Extract the [X, Y] coordinate from the center of the cell holding the provided text.  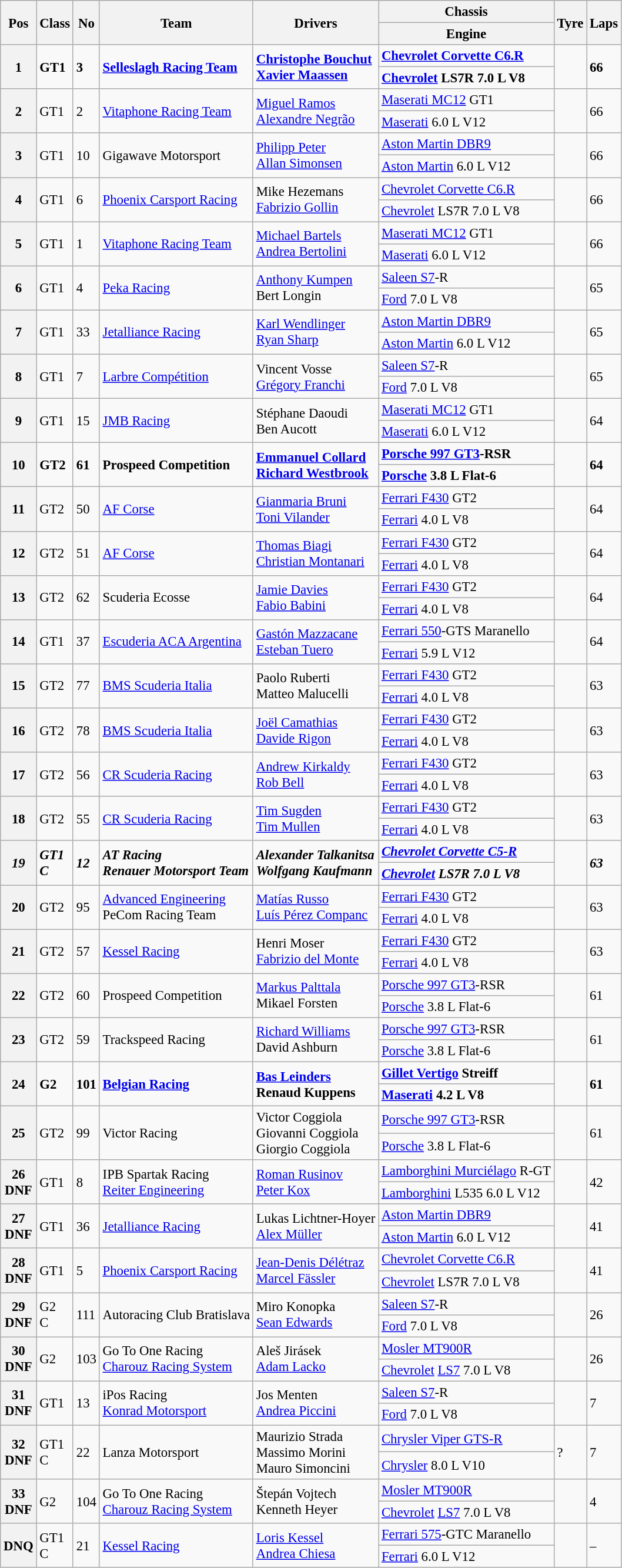
Jean-Denis Délétraz Marcel Fässler [315, 1270]
Mike Hezemans Fabrizio Gollin [315, 200]
Anthony Kumpen Bert Longin [315, 288]
Bas Leinders Renaud Kuppens [315, 1083]
Lamborghini L535 6.0 L V12 [467, 1193]
Pos [19, 22]
Matías Russo Luís Pérez Companc [315, 907]
Gianmaria Bruni Toni Vilander [315, 509]
Engine [467, 34]
Laps [604, 22]
Michael Bartels Andrea Bertolini [315, 243]
Emmanuel Collard Richard Westbrook [315, 465]
55 [86, 819]
23 [19, 1040]
20 [19, 907]
– [604, 1546]
JMB Racing [176, 421]
Lukas Lichtner-Hoyer Alex Müller [315, 1226]
Chassis [467, 12]
DNQ [19, 1546]
Loris Kessel Andrea Chiesa [315, 1546]
30DNF [19, 1359]
? [570, 1452]
Ferrari 550-GTS Maranello [467, 631]
Gillet Vertigo Streiff [467, 1073]
78 [86, 730]
Peka Racing [176, 288]
24 [19, 1083]
Philipp Peter Allan Simonsen [315, 155]
Selleslagh Racing Team [176, 67]
Paolo Ruberti Matteo Malucelli [315, 686]
19 [19, 863]
Ferrari 5.9 L V12 [467, 653]
Tim Sugden Tim Mullen [315, 819]
Markus Palttala Mikael Forsten [315, 995]
56 [86, 774]
33DNF [19, 1501]
iPos Racing Konrad Motorsport [176, 1403]
Chevrolet Corvette C5-R [467, 852]
104 [86, 1501]
Joël Camathias Davide Rigon [315, 730]
60 [86, 995]
95 [86, 907]
Jamie Davies Fabio Babini [315, 598]
28DNF [19, 1270]
Miguel Ramos Alexandre Negrão [315, 111]
Gastón Mazzacane Esteban Tuero [315, 642]
Chrysler Viper GTS-R [467, 1439]
Roman Rusinov Peter Kox [315, 1182]
AT Racing Renauer Motorsport Team [176, 863]
Team [176, 22]
Maserati 4.2 L V8 [467, 1095]
42 [604, 1182]
Richard Williams David Ashburn [315, 1040]
Jos Menten Andrea Piccini [315, 1403]
33 [86, 332]
59 [86, 1040]
31DNF [19, 1403]
Maurizio Strada Massimo Morini Mauro Simoncini [315, 1452]
29DNF [19, 1315]
Drivers [315, 22]
IPB Spartak Racing Reiter Engineering [176, 1182]
Escuderia ACA Argentina [176, 642]
Vincent Vosse Grégory Franchi [315, 376]
103 [86, 1359]
36 [86, 1226]
Christophe Bouchut Xavier Maassen [315, 67]
Larbre Compétition [176, 376]
No [86, 22]
Ferrari 6.0 L V12 [467, 1557]
14 [19, 642]
Ferrari 575-GTC Maranello [467, 1534]
Belgian Racing [176, 1083]
Štepán Vojtech Kenneth Heyer [315, 1501]
Miro Konopka Sean Edwards [315, 1315]
Aleš Jirásek Adam Lacko [315, 1359]
37 [86, 642]
Tyre [570, 22]
Chrysler 8.0 L V10 [467, 1466]
111 [86, 1315]
18 [19, 819]
50 [86, 509]
77 [86, 686]
Autoracing Club Bratislava [176, 1315]
32DNF [19, 1452]
Lanza Motorsport [176, 1452]
Stéphane Daoudi Ben Aucott [315, 421]
Trackspeed Racing [176, 1040]
57 [86, 952]
Alexander Talkanitsa Wolfgang Kaufmann [315, 863]
Karl Wendlinger Ryan Sharp [315, 332]
99 [86, 1133]
Class [55, 22]
62 [86, 598]
G2C [55, 1315]
Victor Racing [176, 1133]
51 [86, 553]
Thomas Biagi Christian Montanari [315, 553]
25 [19, 1133]
Andrew Kirkaldy Rob Bell [315, 774]
101 [86, 1083]
Gigawave Motorsport [176, 155]
Lamborghini Murciélago R-GT [467, 1171]
26DNF [19, 1182]
11 [19, 509]
27DNF [19, 1226]
16 [19, 730]
Henri Moser Fabrizio del Monte [315, 952]
Victor Coggiola Giovanni Coggiola Giorgio Coggiola [315, 1133]
9 [19, 421]
17 [19, 774]
Advanced Engineering PeCom Racing Team [176, 907]
Scuderia Ecosse [176, 598]
